Capture the cell that displays the provided text and extract its [x, y] central coordinate. 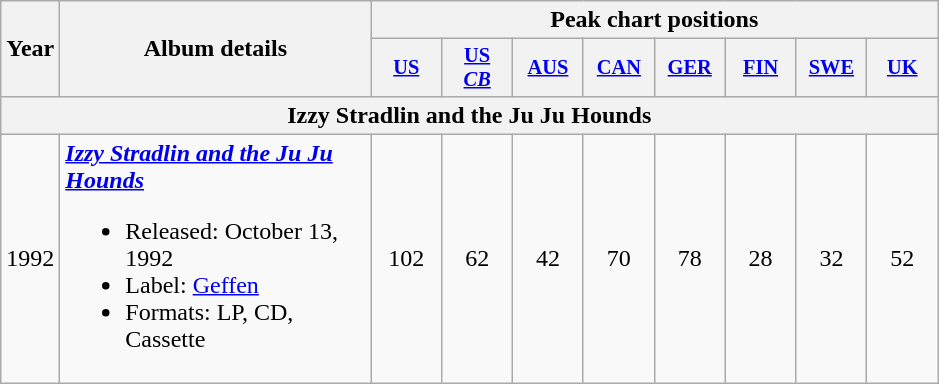
Peak chart positions [654, 20]
SWE [832, 68]
1992 [30, 259]
Izzy Stradlin and the Ju Ju Hounds [470, 115]
Year [30, 49]
GER [690, 68]
FIN [760, 68]
52 [902, 259]
AUS [548, 68]
US [406, 68]
Izzy Stradlin and the Ju Ju HoundsReleased: October 13, 1992Label: GeffenFormats: LP, CD, Cassette [216, 259]
USCB [478, 68]
102 [406, 259]
UK [902, 68]
Album details [216, 49]
42 [548, 259]
70 [618, 259]
62 [478, 259]
CAN [618, 68]
78 [690, 259]
28 [760, 259]
32 [832, 259]
